Scan for the cell matching the given text and deliver its (X, Y) coordinate at center. 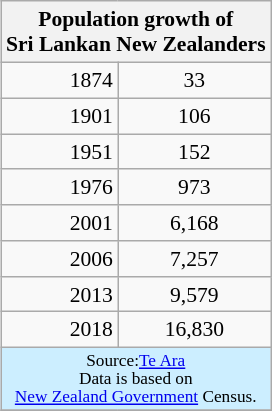
2013 (60, 294)
1951 (60, 152)
1874 (60, 80)
106 (194, 116)
16,830 (194, 330)
9,579 (194, 294)
7,257 (194, 259)
152 (194, 152)
973 (194, 187)
2001 (60, 223)
2018 (60, 330)
6,168 (194, 223)
1901 (60, 116)
2006 (60, 259)
Source:Te AraData is based on New Zealand Government Census. (136, 378)
Population growth ofSri Lankan New Zealanders (136, 32)
33 (194, 80)
1976 (60, 187)
